From the cell containing the given text, extract its center point as (X, Y) coordinate. 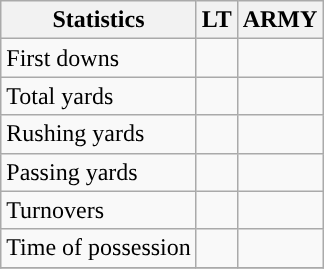
Passing yards (99, 172)
Rushing yards (99, 134)
Time of possession (99, 248)
Statistics (99, 20)
Turnovers (99, 210)
ARMY (280, 20)
First downs (99, 58)
LT (216, 20)
Total yards (99, 96)
